Locate the cell with the specified text and output its (X, Y) center coordinate. 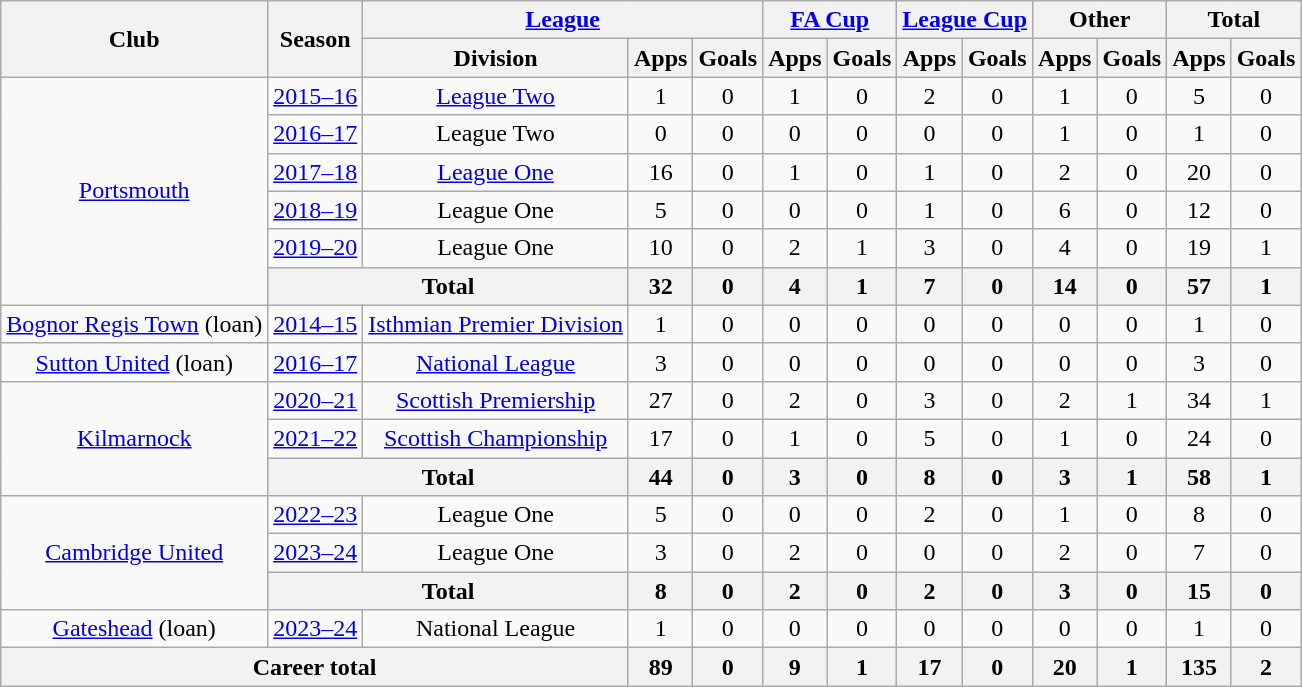
League (563, 20)
57 (1199, 286)
12 (1199, 210)
Sutton United (loan) (134, 362)
Portsmouth (134, 191)
Division (496, 58)
34 (1199, 400)
58 (1199, 477)
24 (1199, 438)
Scottish Championship (496, 438)
Club (134, 39)
10 (660, 248)
2019–20 (316, 248)
2018–19 (316, 210)
2022–23 (316, 515)
League Cup (965, 20)
16 (660, 172)
9 (795, 667)
32 (660, 286)
Season (316, 39)
2020–21 (316, 400)
Bognor Regis Town (loan) (134, 324)
Kilmarnock (134, 438)
89 (660, 667)
Career total (315, 667)
2014–15 (316, 324)
2021–22 (316, 438)
44 (660, 477)
27 (660, 400)
14 (1065, 286)
15 (1199, 591)
6 (1065, 210)
2015–16 (316, 96)
Scottish Premiership (496, 400)
2017–18 (316, 172)
FA Cup (830, 20)
Gateshead (loan) (134, 629)
19 (1199, 248)
Other (1100, 20)
Isthmian Premier Division (496, 324)
135 (1199, 667)
Cambridge United (134, 553)
